Return (x, y) of the center of cell containing provided text 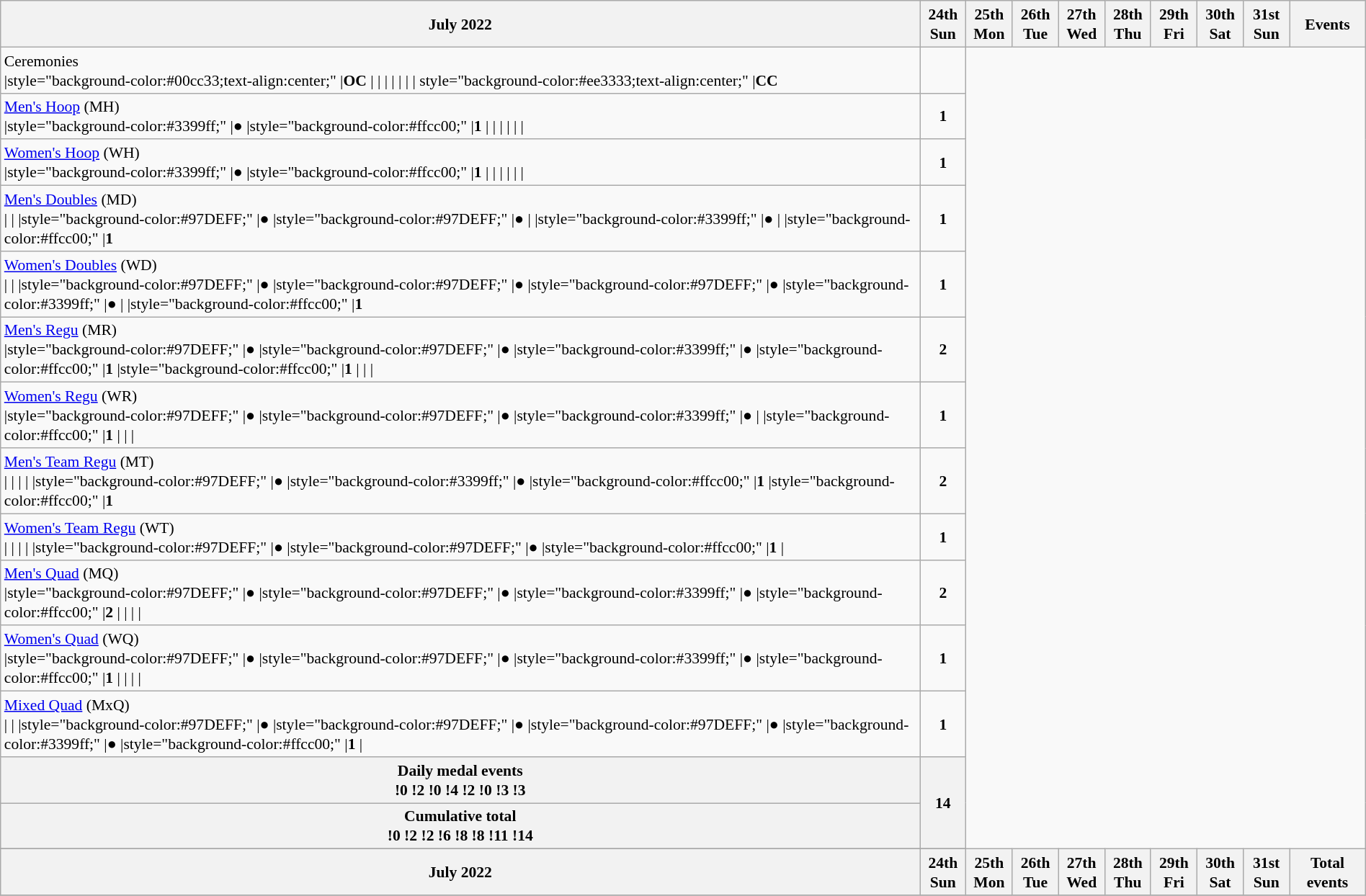
Cumulative total!0 !2 !2 !6 !8 !8 !11 !14 (460, 825)
Women's Team Regu (WT)| | | | |style="background-color:#97DEFF;" |● |style="background-color:#97DEFF;" |● |style="background-color:#ffcc00;" |1 | (460, 537)
Daily medal events!0 !2 !0 !4 !2 !0 !3 !3 (460, 779)
Ceremonies|style="background-color:#00cc33;text-align:center;" |OC | | | | | | | style="background-color:#ee3333;text-align:center;" |CC (460, 70)
Men's Hoop (MH)|style="background-color:#3399ff;" |● |style="background-color:#ffcc00;" |1 | | | | | | (460, 116)
14 (943, 802)
Total events (1328, 872)
Events (1328, 24)
Women's Hoop (WH)|style="background-color:#3399ff;" |● |style="background-color:#ffcc00;" |1 | | | | | | (460, 162)
